Output the (x, y) coordinate of the center of the cell containing the given text.  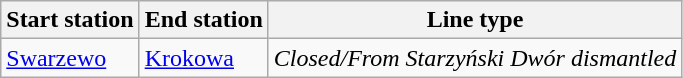
Swarzewo (70, 58)
Closed/From Starzyński Dwór dismantled (475, 58)
Krokowa (204, 58)
Start station (70, 20)
End station (204, 20)
Line type (475, 20)
